Search for the cell housing the specified text and yield its (X, Y) center coordinate. 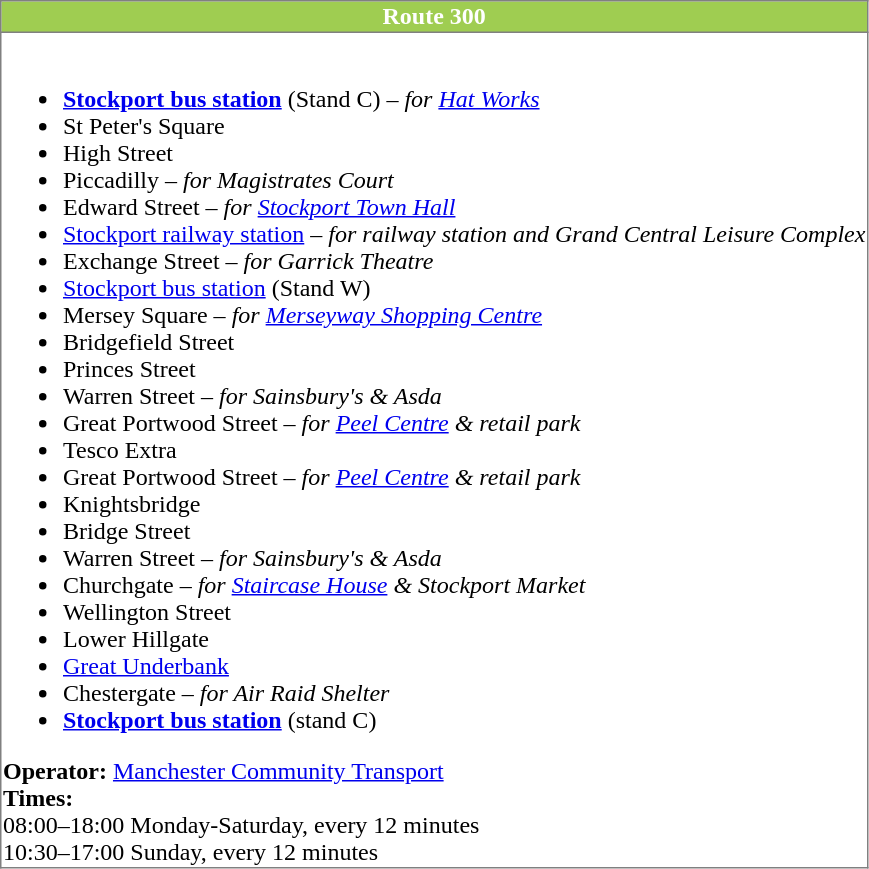
Route 300 (434, 17)
